Identify which cell holds the provided text, then report its [X, Y] central coordinate. 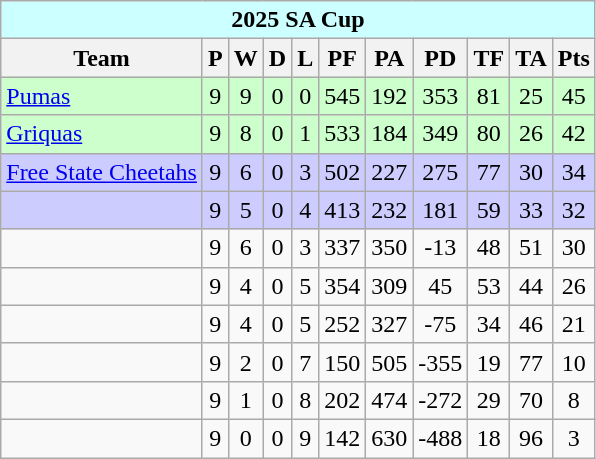
327 [390, 324]
184 [390, 134]
-75 [440, 324]
L [306, 58]
545 [342, 96]
51 [532, 248]
337 [342, 248]
350 [390, 248]
353 [440, 96]
-355 [440, 362]
533 [342, 134]
W [246, 58]
142 [342, 438]
48 [489, 248]
-272 [440, 400]
10 [574, 362]
21 [574, 324]
2 [246, 362]
25 [532, 96]
181 [440, 210]
505 [390, 362]
630 [390, 438]
18 [489, 438]
192 [390, 96]
502 [342, 172]
309 [390, 286]
Pts [574, 58]
354 [342, 286]
Griquas [102, 134]
53 [489, 286]
7 [306, 362]
2025 SA Cup [298, 20]
Free State Cheetahs [102, 172]
81 [489, 96]
-13 [440, 248]
PD [440, 58]
D [277, 58]
29 [489, 400]
252 [342, 324]
33 [532, 210]
44 [532, 286]
474 [390, 400]
P [215, 58]
70 [532, 400]
59 [489, 210]
42 [574, 134]
80 [489, 134]
150 [342, 362]
TA [532, 58]
-488 [440, 438]
232 [390, 210]
TF [489, 58]
227 [390, 172]
PF [342, 58]
413 [342, 210]
202 [342, 400]
96 [532, 438]
Team [102, 58]
Pumas [102, 96]
46 [532, 324]
349 [440, 134]
PA [390, 58]
19 [489, 362]
32 [574, 210]
275 [440, 172]
